Return (X, Y) of the center of cell containing provided text 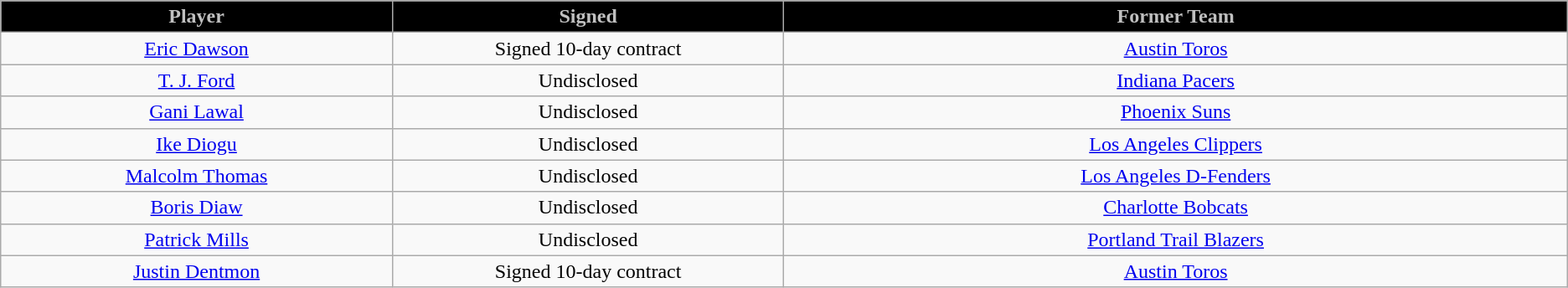
Player (197, 17)
Former Team (1176, 17)
Patrick Mills (197, 239)
Charlotte Bobcats (1176, 208)
Indiana Pacers (1176, 80)
Malcolm Thomas (197, 176)
Eric Dawson (197, 49)
Boris Diaw (197, 208)
T. J. Ford (197, 80)
Gani Lawal (197, 112)
Ike Diogu (197, 144)
Phoenix Suns (1176, 112)
Portland Trail Blazers (1176, 239)
Signed (588, 17)
Justin Dentmon (197, 271)
Los Angeles Clippers (1176, 144)
Los Angeles D-Fenders (1176, 176)
